Output the (x, y) coordinate of the center of the cell containing the given text.  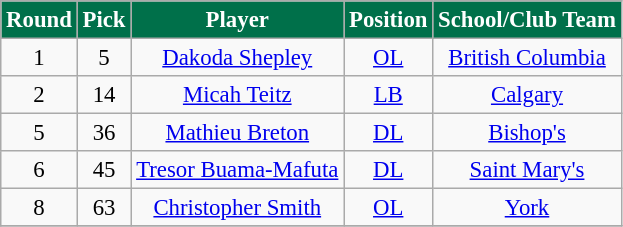
Position (388, 20)
Saint Mary's (527, 170)
8 (39, 208)
2 (39, 95)
Mathieu Breton (238, 133)
School/Club Team (527, 20)
LB (388, 95)
Micah Teitz (238, 95)
6 (39, 170)
Dakoda Shepley (238, 58)
Round (39, 20)
Player (238, 20)
Bishop's (527, 133)
63 (104, 208)
14 (104, 95)
1 (39, 58)
45 (104, 170)
Christopher Smith (238, 208)
Pick (104, 20)
British Columbia (527, 58)
Calgary (527, 95)
36 (104, 133)
Tresor Buama-Mafuta (238, 170)
York (527, 208)
